Search for the cell housing the specified text and yield its [x, y] center coordinate. 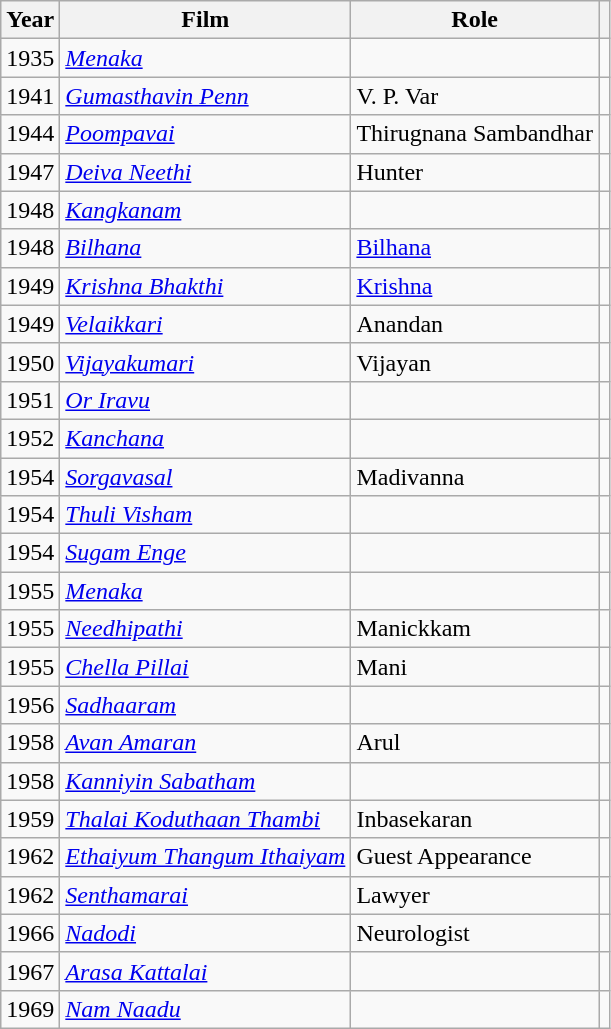
Arasa Kattalai [206, 971]
Year [30, 20]
1969 [30, 1009]
1935 [30, 58]
Needhipathi [206, 629]
1941 [30, 96]
Ethaiyum Thangum Ithaiyam [206, 857]
Hunter [475, 172]
Senthamarai [206, 895]
Anandan [475, 324]
1951 [30, 400]
Lawyer [475, 895]
Nadodi [206, 933]
1959 [30, 819]
Kanchana [206, 438]
Thuli Visham [206, 515]
Or Iravu [206, 400]
1967 [30, 971]
1956 [30, 705]
Sorgavasal [206, 477]
Thirugnana Sambandhar [475, 134]
Film [206, 20]
Vijayan [475, 362]
Krishna [475, 286]
Sadhaaram [206, 705]
Velaikkari [206, 324]
Avan Amaran [206, 743]
1966 [30, 933]
V. P. Var [475, 96]
Gumasthavin Penn [206, 96]
Kangkanam [206, 210]
Role [475, 20]
Neurologist [475, 933]
Deiva Neethi [206, 172]
1947 [30, 172]
1944 [30, 134]
1952 [30, 438]
Nam Naadu [206, 1009]
Krishna Bhakthi [206, 286]
Sugam Enge [206, 553]
Madivanna [475, 477]
Poompavai [206, 134]
Kanniyin Sabatham [206, 781]
Chella Pillai [206, 667]
Arul [475, 743]
Vijayakumari [206, 362]
Manickkam [475, 629]
Inbasekaran [475, 819]
1950 [30, 362]
Mani [475, 667]
Guest Appearance [475, 857]
Thalai Koduthaan Thambi [206, 819]
